Detect which cell encompasses the target text, then output its [X, Y] center coordinate. 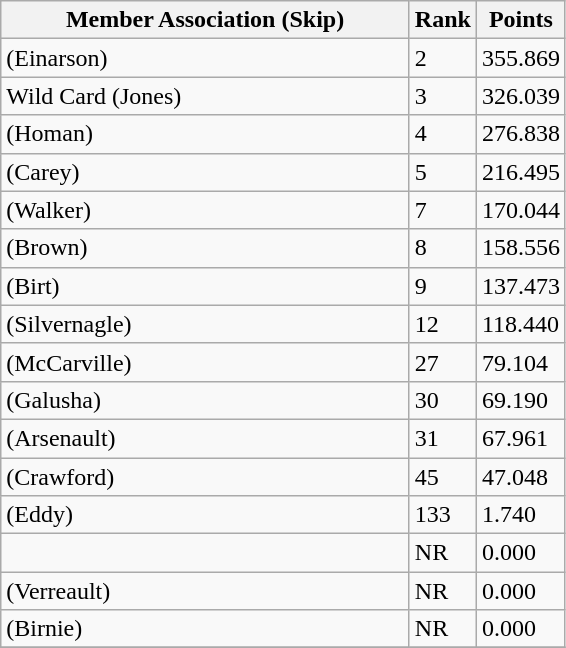
Points [520, 20]
(Walker) [206, 210]
137.473 [520, 286]
30 [442, 400]
Rank [442, 20]
2 [442, 58]
170.044 [520, 210]
118.440 [520, 324]
(Birt) [206, 286]
1.740 [520, 515]
8 [442, 248]
Member Association (Skip) [206, 20]
27 [442, 362]
45 [442, 477]
(Carey) [206, 172]
9 [442, 286]
31 [442, 438]
(Eddy) [206, 515]
69.190 [520, 400]
79.104 [520, 362]
(McCarville) [206, 362]
276.838 [520, 134]
47.048 [520, 477]
(Brown) [206, 248]
158.556 [520, 248]
(Crawford) [206, 477]
133 [442, 515]
67.961 [520, 438]
(Verreault) [206, 591]
12 [442, 324]
(Silvernagle) [206, 324]
Wild Card (Jones) [206, 96]
(Galusha) [206, 400]
326.039 [520, 96]
(Homan) [206, 134]
5 [442, 172]
355.869 [520, 58]
4 [442, 134]
(Birnie) [206, 629]
(Einarson) [206, 58]
3 [442, 96]
216.495 [520, 172]
(Arsenault) [206, 438]
7 [442, 210]
